Scan for the cell matching the given text and deliver its (X, Y) coordinate at center. 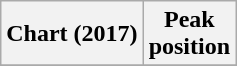
Peakposition (189, 34)
Chart (2017) (72, 34)
